Extract the [x, y] coordinate from the center of the cell holding the provided text.  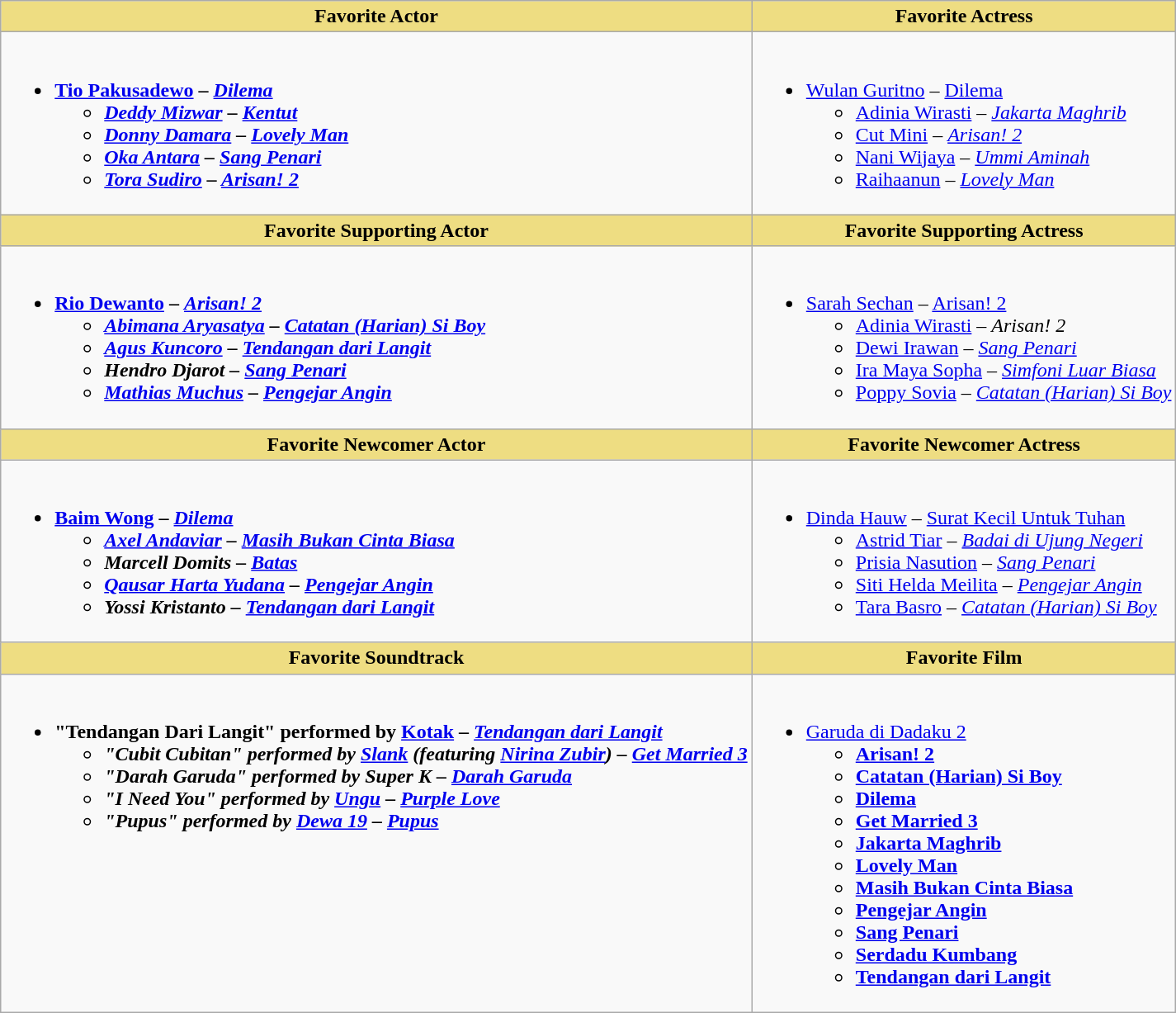
Favorite Soundtrack [376, 658]
Favorite Actor [376, 17]
Wulan Guritno – DilemaAdinia Wirasti – Jakarta MaghribCut Mini – Arisan! 2Nani Wijaya – Ummi AminahRaihaanun – Lovely Man [964, 124]
Favorite Film [964, 658]
Favorite Newcomer Actor [376, 444]
Favorite Supporting Actress [964, 230]
Sarah Sechan – Arisan! 2Adinia Wirasti – Arisan! 2Dewi Irawan – Sang PenariIra Maya Sopha – Simfoni Luar BiasaPoppy Sovia – Catatan (Harian) Si Boy [964, 337]
Favorite Actress [964, 17]
Favorite Newcomer Actress [964, 444]
Favorite Supporting Actor [376, 230]
Tio Pakusadewo – DilemaDeddy Mizwar – KentutDonny Damara – Lovely ManOka Antara – Sang PenariTora Sudiro – Arisan! 2 [376, 124]
